Output the [X, Y] coordinate of the center of the cell containing the given text.  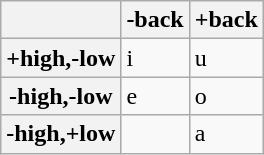
u [226, 58]
e [155, 96]
-high,+low [61, 134]
+high,-low [61, 58]
o [226, 96]
-back [155, 20]
-high,-low [61, 96]
i [155, 58]
+back [226, 20]
a [226, 134]
